From the cell containing the given text, extract its center point as (x, y) coordinate. 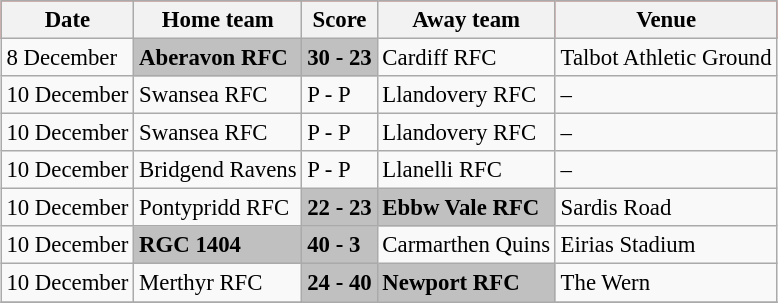
Date (68, 20)
Bridgend Ravens (218, 170)
Sardis Road (666, 208)
Venue (666, 20)
Carmarthen Quins (466, 245)
RGC 1404 (218, 245)
8 December (68, 57)
22 - 23 (340, 208)
Cardiff RFC (466, 57)
Merthyr RFC (218, 283)
24 - 40 (340, 283)
Home team (218, 20)
Newport RFC (466, 283)
Ebbw Vale RFC (466, 208)
Aberavon RFC (218, 57)
Pontypridd RFC (218, 208)
Talbot Athletic Ground (666, 57)
Score (340, 20)
40 - 3 (340, 245)
30 - 23 (340, 57)
Llanelli RFC (466, 170)
Eirias Stadium (666, 245)
Away team (466, 20)
The Wern (666, 283)
